Capture the cell that displays the provided text and extract its (X, Y) central coordinate. 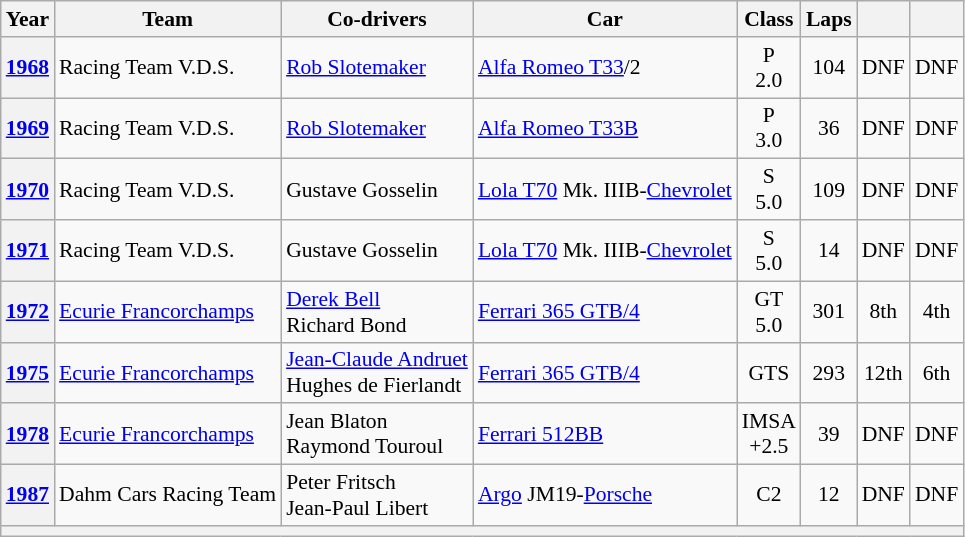
1970 (28, 190)
1969 (28, 128)
301 (829, 312)
Alfa Romeo T33/2 (605, 68)
Jean Blaton Raymond Touroul (377, 434)
12th (884, 372)
Peter Fritsch Jean-Paul Libert (377, 496)
1975 (28, 372)
Ferrari 512BB (605, 434)
Year (28, 19)
Car (605, 19)
Derek Bell Richard Bond (377, 312)
6th (936, 372)
12 (829, 496)
1971 (28, 250)
GT5.0 (769, 312)
Argo JM19-Porsche (605, 496)
4th (936, 312)
39 (829, 434)
Co-drivers (377, 19)
C2 (769, 496)
Jean-Claude Andruet Hughes de Fierlandt (377, 372)
1968 (28, 68)
1972 (28, 312)
14 (829, 250)
293 (829, 372)
8th (884, 312)
109 (829, 190)
1987 (28, 496)
Team (168, 19)
36 (829, 128)
1978 (28, 434)
Laps (829, 19)
P2.0 (769, 68)
Class (769, 19)
104 (829, 68)
Dahm Cars Racing Team (168, 496)
GTS (769, 372)
P3.0 (769, 128)
IMSA+2.5 (769, 434)
Alfa Romeo T33B (605, 128)
